Capture the cell that displays the provided text and extract its (x, y) central coordinate. 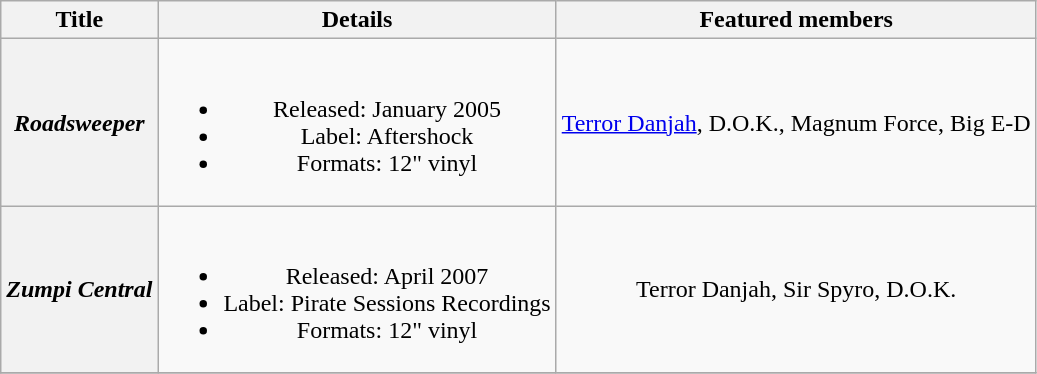
Featured members (796, 20)
Details (357, 20)
Zumpi Central (80, 290)
Released: April 2007Label: Pirate Sessions RecordingsFormats: 12" vinyl (357, 290)
Released: January 2005Label: AftershockFormats: 12" vinyl (357, 122)
Terror Danjah, Sir Spyro, D.O.K. (796, 290)
Terror Danjah, D.O.K., Magnum Force, Big E-D (796, 122)
Roadsweeper (80, 122)
Title (80, 20)
